Determine the [X, Y] coordinate at the center of the cell enclosing the given text.  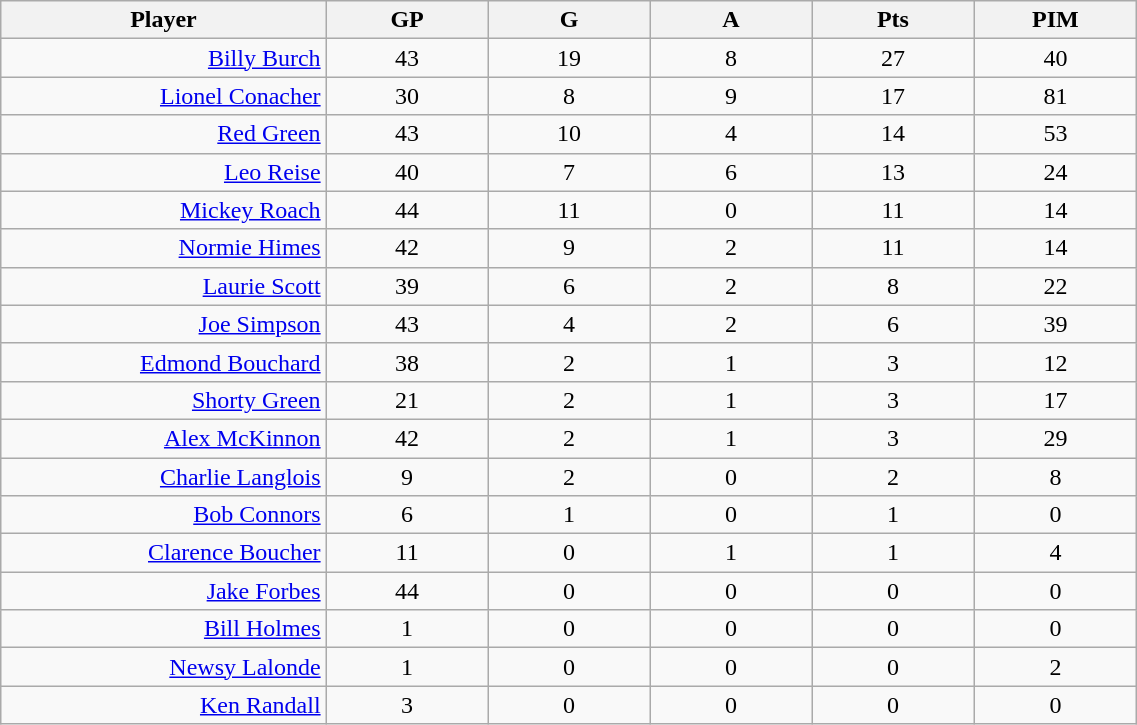
38 [407, 362]
21 [407, 400]
A [731, 20]
G [569, 20]
22 [1056, 286]
30 [407, 96]
Red Green [164, 134]
Normie Himes [164, 248]
Edmond Bouchard [164, 362]
GP [407, 20]
Charlie Langlois [164, 477]
7 [569, 172]
Mickey Roach [164, 210]
PIM [1056, 20]
Ken Randall [164, 705]
10 [569, 134]
Shorty Green [164, 400]
Pts [893, 20]
Lionel Conacher [164, 96]
53 [1056, 134]
Bill Holmes [164, 629]
Joe Simpson [164, 324]
29 [1056, 438]
Alex McKinnon [164, 438]
Bob Connors [164, 515]
Newsy Lalonde [164, 667]
Billy Burch [164, 58]
Clarence Boucher [164, 553]
13 [893, 172]
27 [893, 58]
Leo Reise [164, 172]
12 [1056, 362]
24 [1056, 172]
Laurie Scott [164, 286]
Player [164, 20]
Jake Forbes [164, 591]
19 [569, 58]
81 [1056, 96]
